Identify which cell holds the provided text, then report its [X, Y] central coordinate. 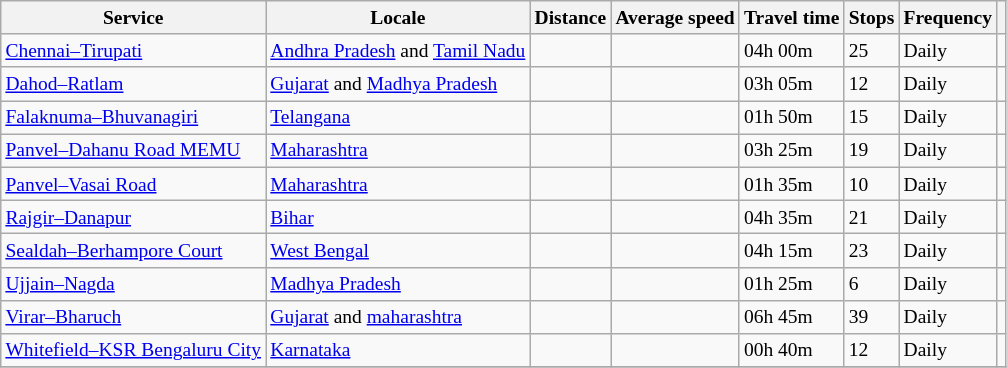
Sealdah–Berhampore Court [134, 250]
Bihar [398, 216]
West Bengal [398, 250]
Whitefield–KSR Bengaluru City [134, 350]
Falaknuma–Bhuvanagiri [134, 118]
01h 25m [792, 284]
23 [872, 250]
01h 50m [792, 118]
39 [872, 316]
Panvel–Dahanu Road MEMU [134, 150]
Gujarat and Madhya Pradesh [398, 84]
10 [872, 184]
04h 15m [792, 250]
Gujarat and maharashtra [398, 316]
Ujjain–Nagda [134, 284]
06h 45m [792, 316]
00h 40m [792, 350]
04h 35m [792, 216]
Frequency [948, 18]
Locale [398, 18]
25 [872, 50]
03h 25m [792, 150]
Telangana [398, 118]
03h 05m [792, 84]
Travel time [792, 18]
Panvel–Vasai Road [134, 184]
21 [872, 216]
01h 35m [792, 184]
Rajgir–Danapur [134, 216]
04h 00m [792, 50]
6 [872, 284]
15 [872, 118]
Karnataka [398, 350]
Virar–Bharuch [134, 316]
Chennai–Tirupati [134, 50]
Andhra Pradesh and Tamil Nadu [398, 50]
Average speed [676, 18]
Distance [570, 18]
Stops [872, 18]
Madhya Pradesh [398, 284]
Service [134, 18]
Dahod–Ratlam [134, 84]
19 [872, 150]
